Extract the [x, y] coordinate from the center of the cell holding the provided text.  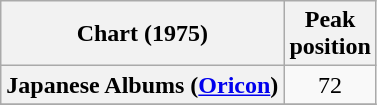
Japanese Albums (Oricon) [142, 85]
Chart (1975) [142, 34]
72 [330, 85]
Peakposition [330, 34]
